For the text-containing cell, return its midpoint in [X, Y] coordinate format. 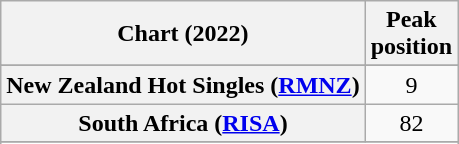
82 [411, 123]
Chart (2022) [183, 34]
9 [411, 85]
South Africa (RISA) [183, 123]
New Zealand Hot Singles (RMNZ) [183, 85]
Peakposition [411, 34]
